Find where the given text appears and provide that cell's center as (x, y) coordinate. 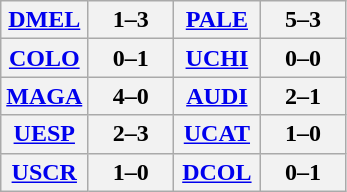
UCHI (217, 58)
UCAT (217, 134)
DMEL (44, 20)
DCOL (217, 172)
USCR (44, 172)
0–0 (303, 58)
AUDI (217, 96)
1–3 (131, 20)
UESP (44, 134)
MAGA (44, 96)
COLO (44, 58)
2–3 (131, 134)
4–0 (131, 96)
PALE (217, 20)
2–1 (303, 96)
5–3 (303, 20)
